Find where the given text appears and provide that cell's center as (x, y) coordinate. 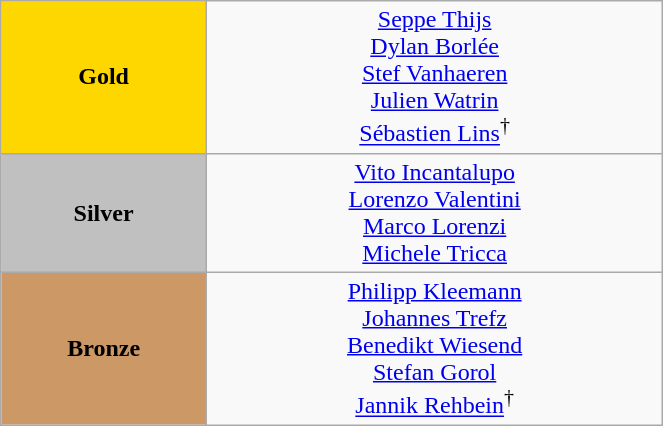
Silver (104, 212)
Philipp KleemannJohannes TrefzBenedikt WiesendStefan GorolJannik Rehbein† (434, 348)
Vito IncantalupoLorenzo ValentiniMarco LorenziMichele Tricca (434, 212)
Bronze (104, 348)
Gold (104, 78)
Seppe ThijsDylan BorléeStef VanhaerenJulien WatrinSébastien Lins† (434, 78)
